Identify which cell holds the provided text, then report its [x, y] central coordinate. 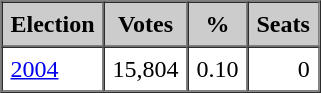
% [218, 24]
0 [284, 68]
2004 [53, 68]
15,804 [146, 68]
Votes [146, 24]
0.10 [218, 68]
Seats [284, 24]
Election [53, 24]
